Identify which cell holds the provided text, then report its (X, Y) central coordinate. 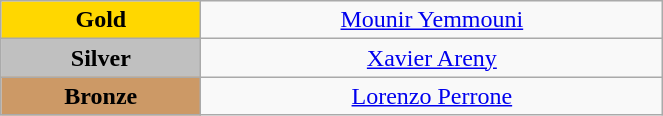
Gold (101, 20)
Xavier Areny (432, 58)
Silver (101, 58)
Mounir Yemmouni (432, 20)
Lorenzo Perrone (432, 96)
Bronze (101, 96)
